Return [X, Y] of the center of cell containing provided text 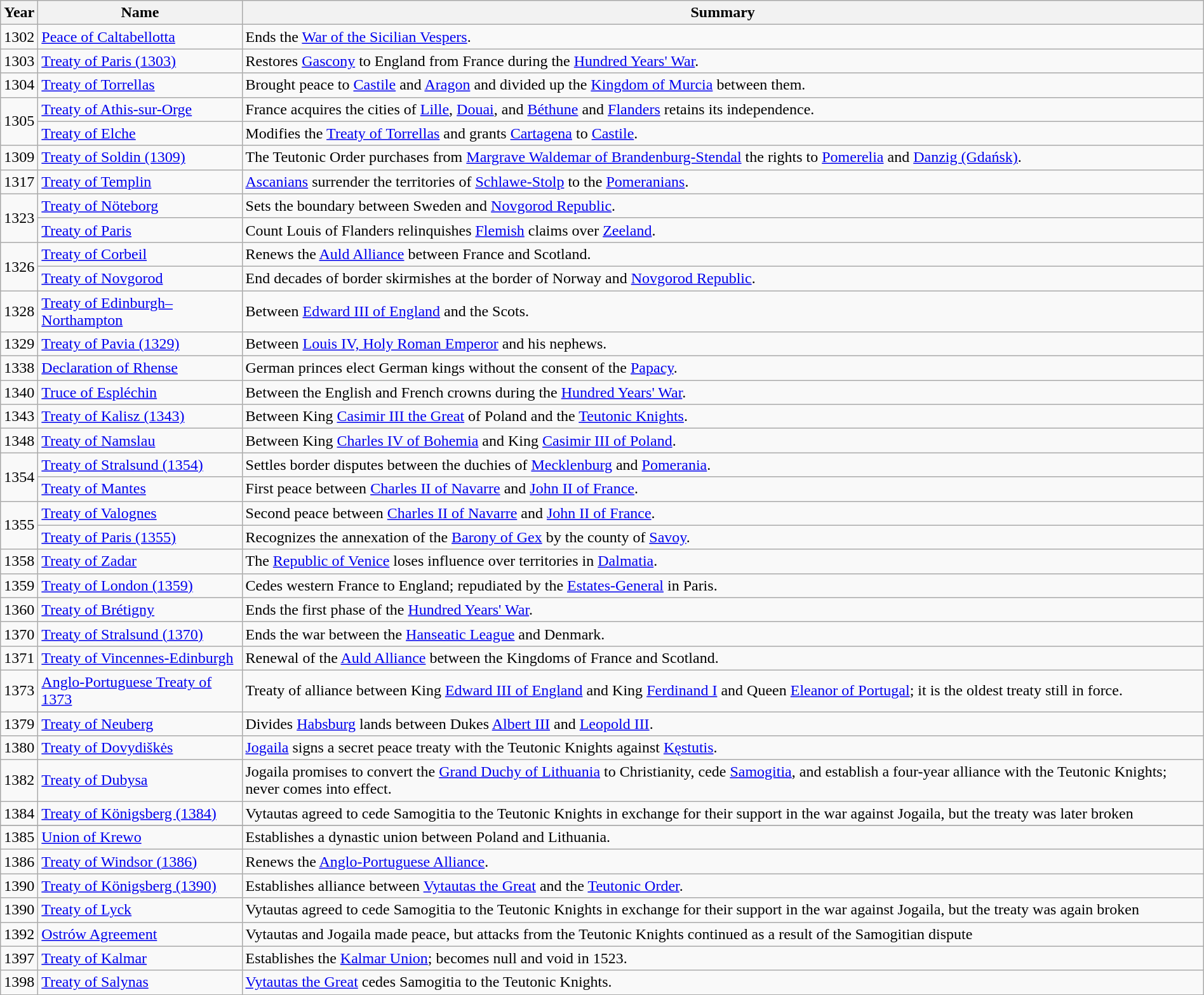
Settles border disputes between the duchies of Mecklenburg and Pomerania. [723, 465]
1326 [19, 266]
The Teutonic Order purchases from Margrave Waldemar of Brandenburg-Stendal the rights to Pomerelia and Danzig (Gdańsk). [723, 157]
Renews the Anglo-Portuguese Alliance. [723, 862]
Treaty of Corbeil [140, 254]
Renewal of the Auld Alliance between the Kingdoms of France and Scotland. [723, 658]
Ends the war between the Hanseatic League and Denmark. [723, 634]
Treaty of Windsor (1386) [140, 862]
1373 [19, 691]
1359 [19, 585]
Between the English and French crowns during the Hundred Years' War. [723, 392]
1379 [19, 723]
Treaty of Kalisz (1343) [140, 417]
Ascanians surrender the territories of Schlawe-Stolp to the Pomeranians. [723, 182]
Jogaila signs a secret peace treaty with the Teutonic Knights against Kęstutis. [723, 748]
1384 [19, 813]
1329 [19, 344]
Vytautas agreed to cede Samogitia to the Teutonic Knights in exchange for their support in the war against Jogaila, but the treaty was again broken [723, 910]
Treaty of Dovydiškės [140, 748]
1343 [19, 417]
Establishes the Kalmar Union; becomes null and void in 1523. [723, 958]
1385 [19, 838]
Ends the War of the Sicilian Vespers. [723, 37]
1348 [19, 441]
Between Louis IV, Holy Roman Emperor and his nephews. [723, 344]
Treaty of Lyck [140, 910]
Recognizes the annexation of the Barony of Gex by the county of Savoy. [723, 537]
Brought peace to Castile and Aragon and divided up the Kingdom of Murcia between them. [723, 85]
Declaration of Rhense [140, 368]
Truce of Espléchin [140, 392]
Treaty of Königsberg (1390) [140, 886]
1340 [19, 392]
France acquires the cities of Lille, Douai, and Béthune and Flanders retains its independence. [723, 109]
1360 [19, 610]
Treaty of Stralsund (1354) [140, 465]
1371 [19, 658]
Treaty of alliance between King Edward III of England and King Ferdinand I and Queen Eleanor of Portugal; it is the oldest treaty still in force. [723, 691]
Treaty of Paris [140, 230]
Establishes alliance between Vytautas the Great and the Teutonic Order. [723, 886]
Treaty of Pavia (1329) [140, 344]
Vytautas agreed to cede Samogitia to the Teutonic Knights in exchange for their support in the war against Jogaila, but the treaty was later broken [723, 813]
Treaty of Templin [140, 182]
Treaty of Namslau [140, 441]
Treaty of Brétigny [140, 610]
1309 [19, 157]
1338 [19, 368]
Vytautas the Great cedes Samogitia to the Teutonic Knights. [723, 982]
1355 [19, 525]
Second peace between Charles II of Navarre and John II of France. [723, 513]
Treaty of Neuberg [140, 723]
Treaty of London (1359) [140, 585]
Peace of Caltabellotta [140, 37]
Establishes a dynastic union between Poland and Lithuania. [723, 838]
Year [19, 13]
Sets the boundary between Sweden and Novgorod Republic. [723, 206]
Restores Gascony to England from France during the Hundred Years' War. [723, 61]
1370 [19, 634]
Treaty of Edinburgh–Northampton [140, 311]
Divides Habsburg lands between Dukes Albert III and Leopold III. [723, 723]
Treaty of Kalmar [140, 958]
The Republic of Venice loses influence over territories in Dalmatia. [723, 561]
Ends the first phase of the Hundred Years' War. [723, 610]
1317 [19, 182]
Treaty of Stralsund (1370) [140, 634]
1358 [19, 561]
Treaty of Paris (1303) [140, 61]
Between King Charles IV of Bohemia and King Casimir III of Poland. [723, 441]
Treaty of Elche [140, 133]
Treaty of Valognes [140, 513]
1380 [19, 748]
1386 [19, 862]
Renews the Auld Alliance between France and Scotland. [723, 254]
Count Louis of Flanders relinquishes Flemish claims over Zeeland. [723, 230]
Treaty of Zadar [140, 561]
Between Edward III of England and the Scots. [723, 311]
1328 [19, 311]
1382 [19, 781]
Treaty of Athis-sur-Orge [140, 109]
End decades of border skirmishes at the border of Norway and Novgorod Republic. [723, 278]
1304 [19, 85]
Treaty of Mantes [140, 489]
1323 [19, 218]
Ostrów Agreement [140, 934]
Treaty of Königsberg (1384) [140, 813]
Vytautas and Jogaila made peace, but attacks from the Teutonic Knights continued as a result of the Samogitian dispute [723, 934]
Treaty of Novgorod [140, 278]
Cedes western France to England; repudiated by the Estates-General in Paris. [723, 585]
Treaty of Soldin (1309) [140, 157]
Treaty of Paris (1355) [140, 537]
Anglo-Portuguese Treaty of 1373 [140, 691]
Between King Casimir III the Great of Poland and the Teutonic Knights. [723, 417]
Treaty of Vincennes-Edinburgh [140, 658]
Name [140, 13]
German princes elect German kings without the consent of the Papacy. [723, 368]
Modifies the Treaty of Torrellas and grants Cartagena to Castile. [723, 133]
1354 [19, 477]
1398 [19, 982]
1302 [19, 37]
1392 [19, 934]
Treaty of Dubysa [140, 781]
Treaty of Nöteborg [140, 206]
Union of Krewo [140, 838]
1303 [19, 61]
Treaty of Torrellas [140, 85]
Treaty of Salynas [140, 982]
First peace between Charles II of Navarre and John II of France. [723, 489]
1305 [19, 121]
Summary [723, 13]
1397 [19, 958]
